Scan for the cell matching the given text and deliver its (x, y) coordinate at center. 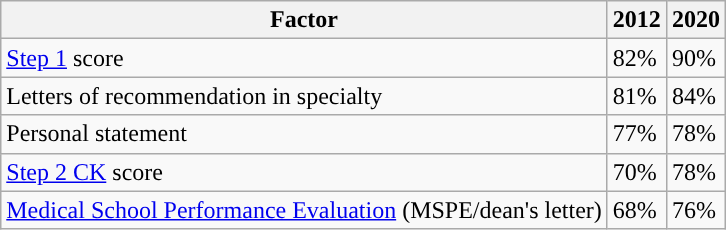
82% (636, 58)
70% (636, 172)
Step 1 score (304, 58)
2012 (636, 20)
Personal statement (304, 134)
84% (696, 96)
77% (636, 134)
Step 2 CK score (304, 172)
81% (636, 96)
Factor (304, 20)
68% (636, 210)
Letters of recommendation in specialty (304, 96)
90% (696, 58)
Medical School Performance Evaluation (MSPE/dean's letter) (304, 210)
2020 (696, 20)
76% (696, 210)
